Output the [X, Y] coordinate of the center of the cell containing the given text.  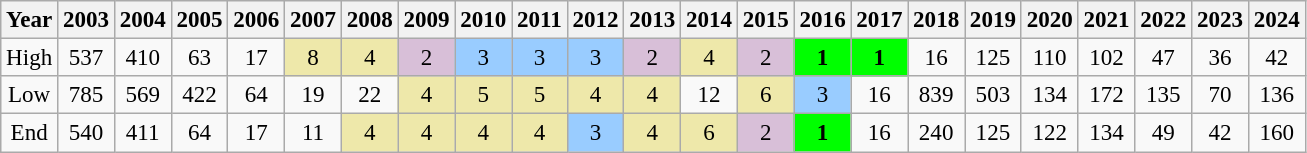
2017 [880, 20]
411 [142, 133]
2004 [142, 20]
2022 [1164, 20]
2008 [370, 20]
785 [86, 95]
2005 [200, 20]
8 [314, 58]
70 [1220, 95]
122 [1050, 133]
136 [1276, 95]
2023 [1220, 20]
422 [200, 95]
19 [314, 95]
2014 [710, 20]
12 [710, 95]
22 [370, 95]
Low [30, 95]
2024 [1276, 20]
2006 [256, 20]
47 [1164, 58]
2011 [540, 20]
135 [1164, 95]
End [30, 133]
2020 [1050, 20]
537 [86, 58]
36 [1220, 58]
2015 [766, 20]
569 [142, 95]
2021 [1106, 20]
2018 [936, 20]
2012 [596, 20]
11 [314, 133]
839 [936, 95]
63 [200, 58]
110 [1050, 58]
49 [1164, 133]
2003 [86, 20]
160 [1276, 133]
High [30, 58]
240 [936, 133]
2009 [426, 20]
172 [1106, 95]
410 [142, 58]
503 [994, 95]
102 [1106, 58]
2016 [822, 20]
2019 [994, 20]
540 [86, 133]
Year [30, 20]
2007 [314, 20]
2013 [652, 20]
2010 [484, 20]
